Extract the (x, y) coordinate from the center of the cell holding the provided text.  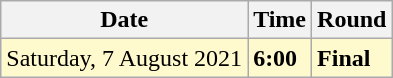
6:00 (280, 58)
Date (124, 20)
Final (352, 58)
Time (280, 20)
Saturday, 7 August 2021 (124, 58)
Round (352, 20)
